Capture the cell that displays the provided text and extract its [X, Y] central coordinate. 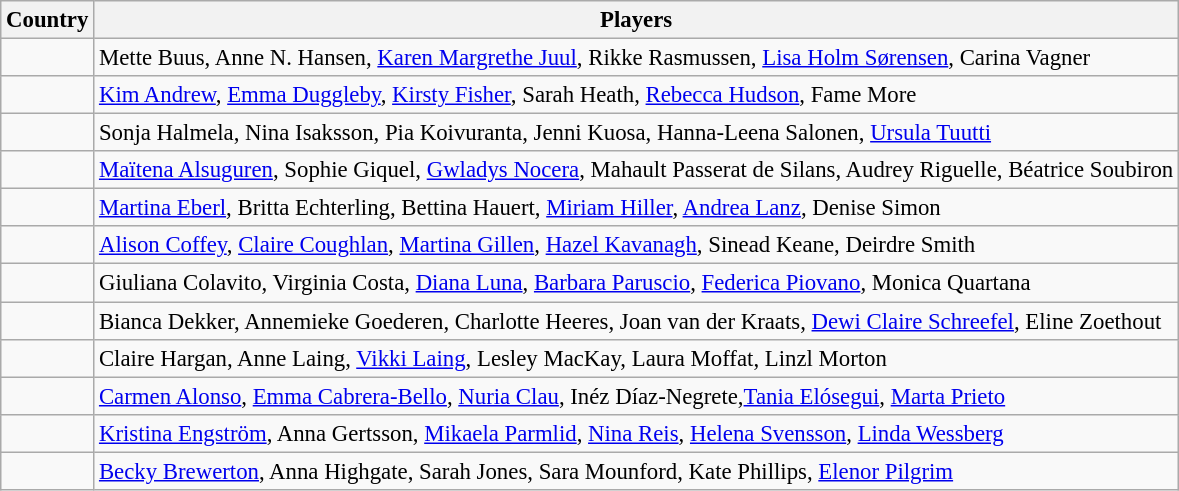
Bianca Dekker, Annemieke Goederen, Charlotte Heeres, Joan van der Kraats, Dewi Claire Schreefel, Eline Zoethout [636, 321]
Country [48, 20]
Kristina Engström, Anna Gertsson, Mikaela Parmlid, Nina Reis, Helena Svensson, Linda Wessberg [636, 433]
Giuliana Colavito, Virginia Costa, Diana Luna, Barbara Paruscio, Federica Piovano, Monica Quartana [636, 283]
Mette Buus, Anne N. Hansen, Karen Margrethe Juul, Rikke Rasmussen, Lisa Holm Sørensen, Carina Vagner [636, 58]
Alison Coffey, Claire Coughlan, Martina Gillen, Hazel Kavanagh, Sinead Keane, Deirdre Smith [636, 245]
Kim Andrew, Emma Duggleby, Kirsty Fisher, Sarah Heath, Rebecca Hudson, Fame More [636, 95]
Claire Hargan, Anne Laing, Vikki Laing, Lesley MacKay, Laura Moffat, Linzl Morton [636, 358]
Martina Eberl, Britta Echterling, Bettina Hauert, Miriam Hiller, Andrea Lanz, Denise Simon [636, 208]
Sonja Halmela, Nina Isaksson, Pia Koivuranta, Jenni Kuosa, Hanna-Leena Salonen, Ursula Tuutti [636, 133]
Maïtena Alsuguren, Sophie Giquel, Gwladys Nocera, Mahault Passerat de Silans, Audrey Riguelle, Béatrice Soubiron [636, 170]
Players [636, 20]
Carmen Alonso, Emma Cabrera-Bello, Nuria Clau, Inéz Díaz-Negrete,Tania Elósegui, Marta Prieto [636, 396]
Becky Brewerton, Anna Highgate, Sarah Jones, Sara Mounford, Kate Phillips, Elenor Pilgrim [636, 471]
